Extract the [x, y] coordinate from the center of the cell holding the provided text.  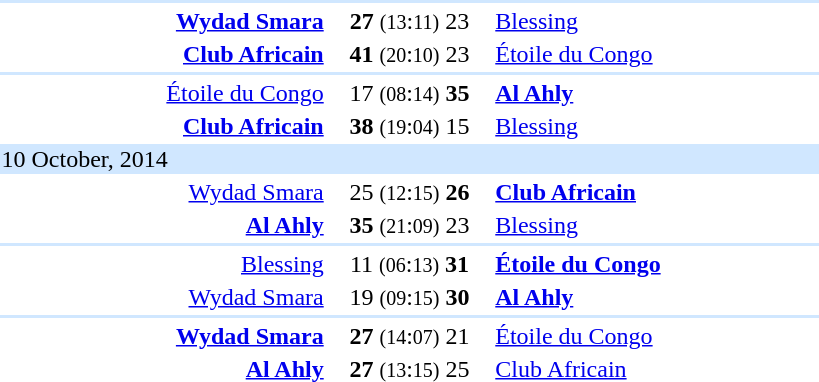
19 (09:15) 30 [410, 297]
27 (14:07) 21 [410, 336]
38 (19:04) 15 [410, 126]
17 (08:14) 35 [410, 93]
11 (06:13) 31 [410, 264]
41 (20:10) 23 [410, 54]
27 (13:11) 23 [410, 21]
35 (21:09) 23 [410, 225]
10 October, 2014 [410, 159]
25 (12:15) 26 [410, 192]
